Locate the cell with the specified text and output its [x, y] center coordinate. 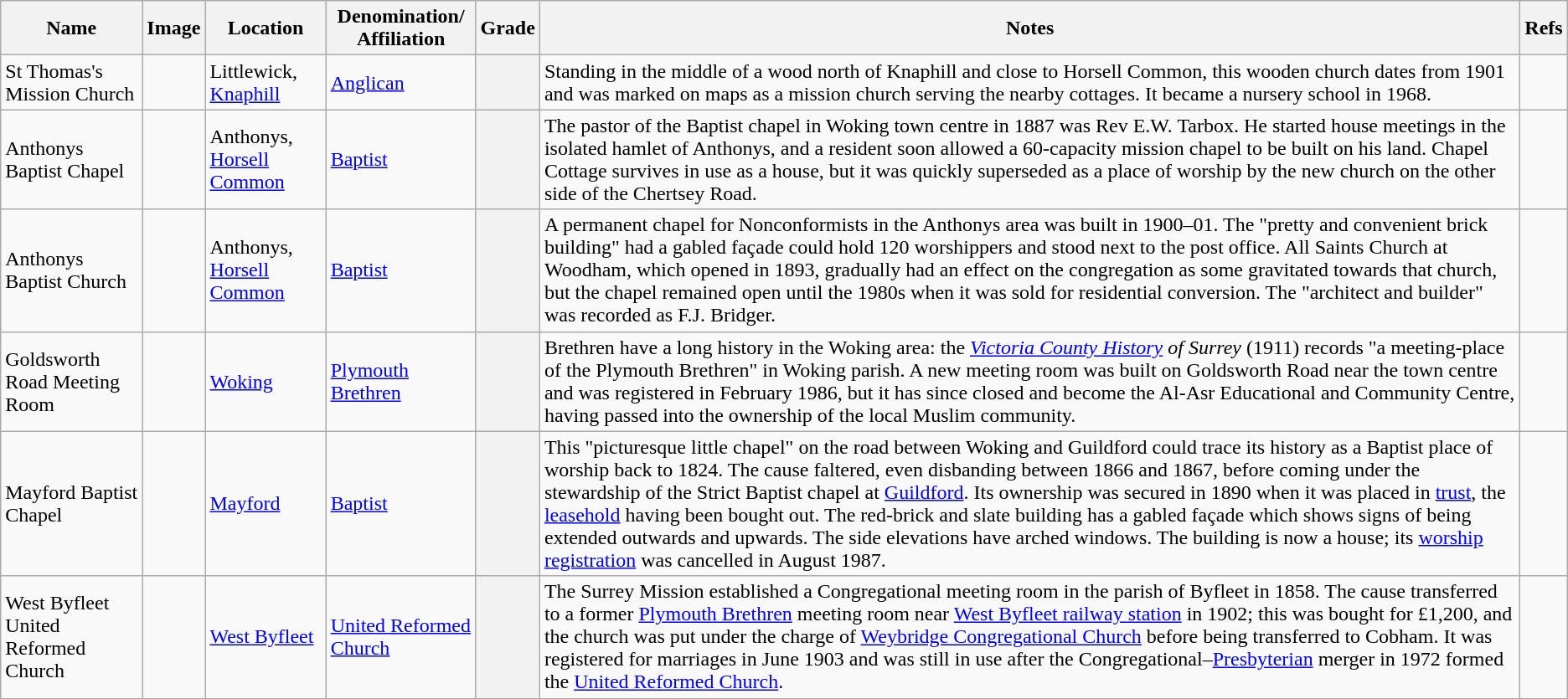
Image [174, 28]
St Thomas's Mission Church [72, 82]
Littlewick, Knaphill [266, 82]
West Byfleet United Reformed Church [72, 637]
Location [266, 28]
Name [72, 28]
Mayford [266, 504]
Anglican [400, 82]
Grade [508, 28]
Goldsworth Road Meeting Room [72, 382]
United Reformed Church [400, 637]
West Byfleet [266, 637]
Denomination/Affiliation [400, 28]
Notes [1029, 28]
Mayford Baptist Chapel [72, 504]
Anthonys Baptist Chapel [72, 159]
Refs [1544, 28]
Woking [266, 382]
Plymouth Brethren [400, 382]
Anthonys Baptist Church [72, 270]
